Scan for the cell matching the given text and deliver its (x, y) coordinate at center. 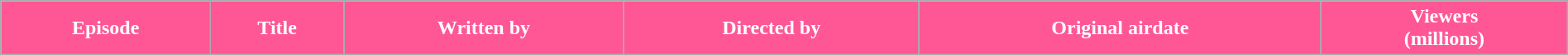
Title (278, 28)
Viewers(millions) (1444, 28)
Original airdate (1120, 28)
Written by (485, 28)
Directed by (771, 28)
Episode (106, 28)
